Pinpoint the cell where the given text exists, returning its [x, y] midpoint coordinate. 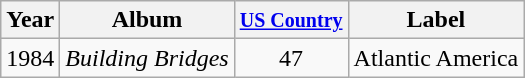
1984 [30, 58]
Building Bridges [147, 58]
US Country [291, 20]
Atlantic America [436, 58]
Album [147, 20]
Label [436, 20]
Year [30, 20]
47 [291, 58]
